Locate the cell with the specified text and output its (X, Y) center coordinate. 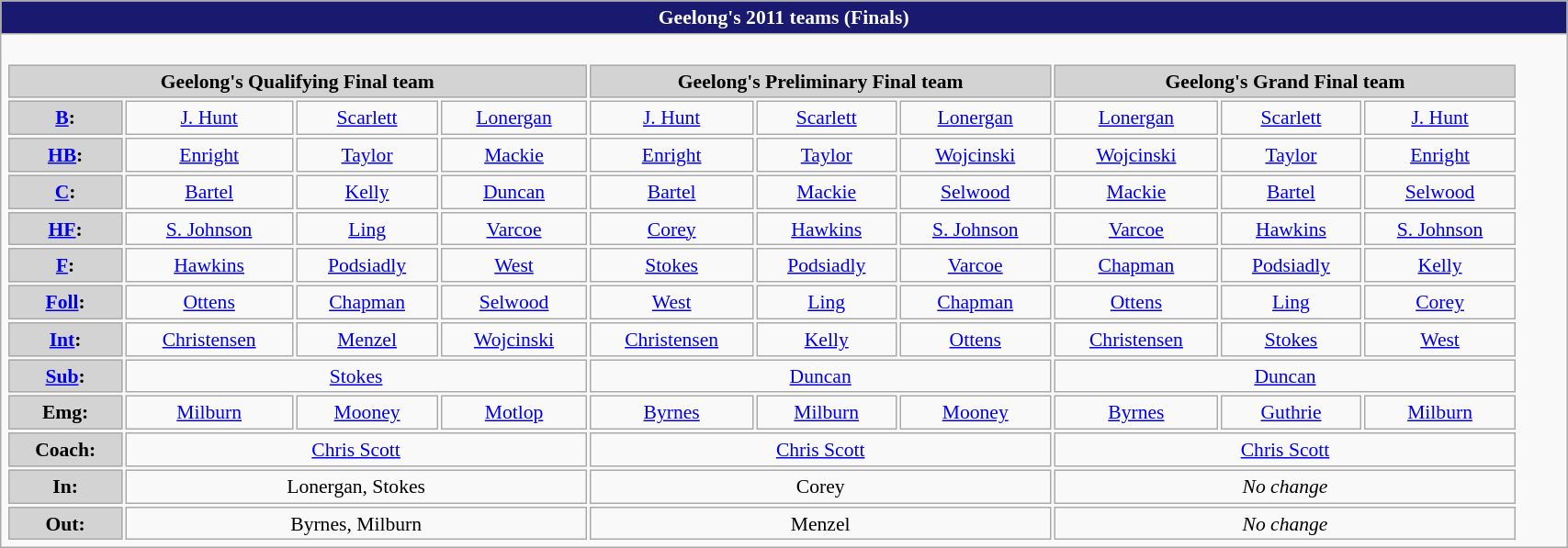
Geelong's Grand Final team (1286, 81)
Coach: (66, 450)
Sub: (66, 376)
Guthrie (1291, 413)
Geelong's Qualifying Final team (298, 81)
In: (66, 486)
F: (66, 266)
C: (66, 193)
Geelong's 2011 teams (Finals) (784, 17)
Emg: (66, 413)
Lonergan, Stokes (355, 486)
HF: (66, 229)
B: (66, 117)
Geelong's Preliminary Final team (821, 81)
Out: (66, 523)
HB: (66, 156)
Motlop (513, 413)
Int: (66, 340)
Foll: (66, 303)
Byrnes, Milburn (355, 523)
